Pinpoint the cell where the given text exists, returning its (X, Y) midpoint coordinate. 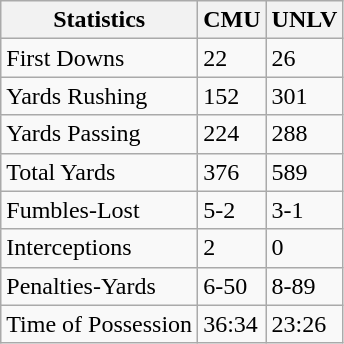
288 (304, 134)
Yards Passing (100, 134)
224 (232, 134)
8-89 (304, 286)
301 (304, 96)
5-2 (232, 210)
6-50 (232, 286)
589 (304, 172)
376 (232, 172)
Yards Rushing (100, 96)
CMU (232, 20)
2 (232, 248)
152 (232, 96)
26 (304, 58)
36:34 (232, 324)
3-1 (304, 210)
0 (304, 248)
Penalties-Yards (100, 286)
22 (232, 58)
Interceptions (100, 248)
Time of Possession (100, 324)
UNLV (304, 20)
Statistics (100, 20)
Fumbles-Lost (100, 210)
23:26 (304, 324)
Total Yards (100, 172)
First Downs (100, 58)
